Identify which cell holds the provided text, then report its (X, Y) central coordinate. 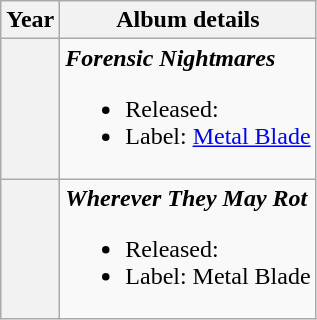
Wherever They May RotReleased: Label: Metal Blade (188, 249)
Album details (188, 20)
Year (30, 20)
Forensic NightmaresReleased: Label: Metal Blade (188, 109)
